Detect which cell encompasses the target text, then output its [x, y] center coordinate. 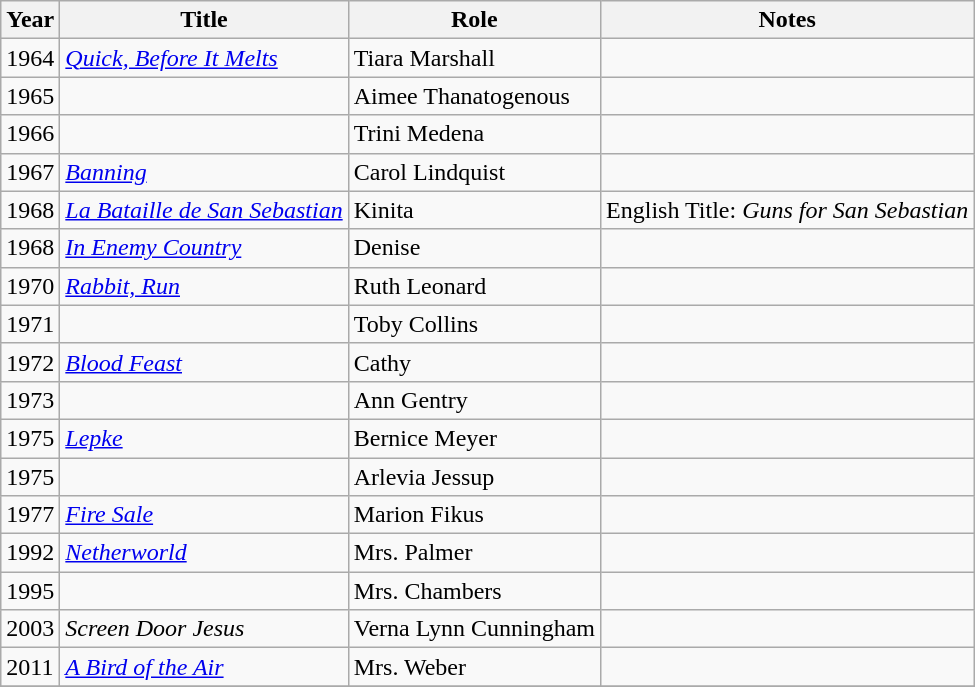
Arlevia Jessup [474, 477]
Mrs. Chambers [474, 591]
1973 [30, 400]
Notes [788, 20]
1977 [30, 515]
Tiara Marshall [474, 58]
1992 [30, 553]
Verna Lynn Cunningham [474, 629]
1972 [30, 362]
Screen Door Jesus [204, 629]
1967 [30, 172]
1995 [30, 591]
Aimee Thanatogenous [474, 96]
A Bird of the Air [204, 667]
English Title: Guns for San Sebastian [788, 210]
Title [204, 20]
Quick, Before It Melts [204, 58]
2003 [30, 629]
1971 [30, 324]
2011 [30, 667]
Role [474, 20]
Carol Lindquist [474, 172]
In Enemy Country [204, 248]
Blood Feast [204, 362]
Kinita [474, 210]
Lepke [204, 438]
Netherworld [204, 553]
1970 [30, 286]
Toby Collins [474, 324]
Ann Gentry [474, 400]
La Bataille de San Sebastian [204, 210]
Denise [474, 248]
1965 [30, 96]
Rabbit, Run [204, 286]
Cathy [474, 362]
Mrs. Weber [474, 667]
Bernice Meyer [474, 438]
Year [30, 20]
Marion Fikus [474, 515]
1966 [30, 134]
Trini Medena [474, 134]
Ruth Leonard [474, 286]
Fire Sale [204, 515]
1964 [30, 58]
Banning [204, 172]
Mrs. Palmer [474, 553]
